Return [x, y] of the center of cell containing provided text 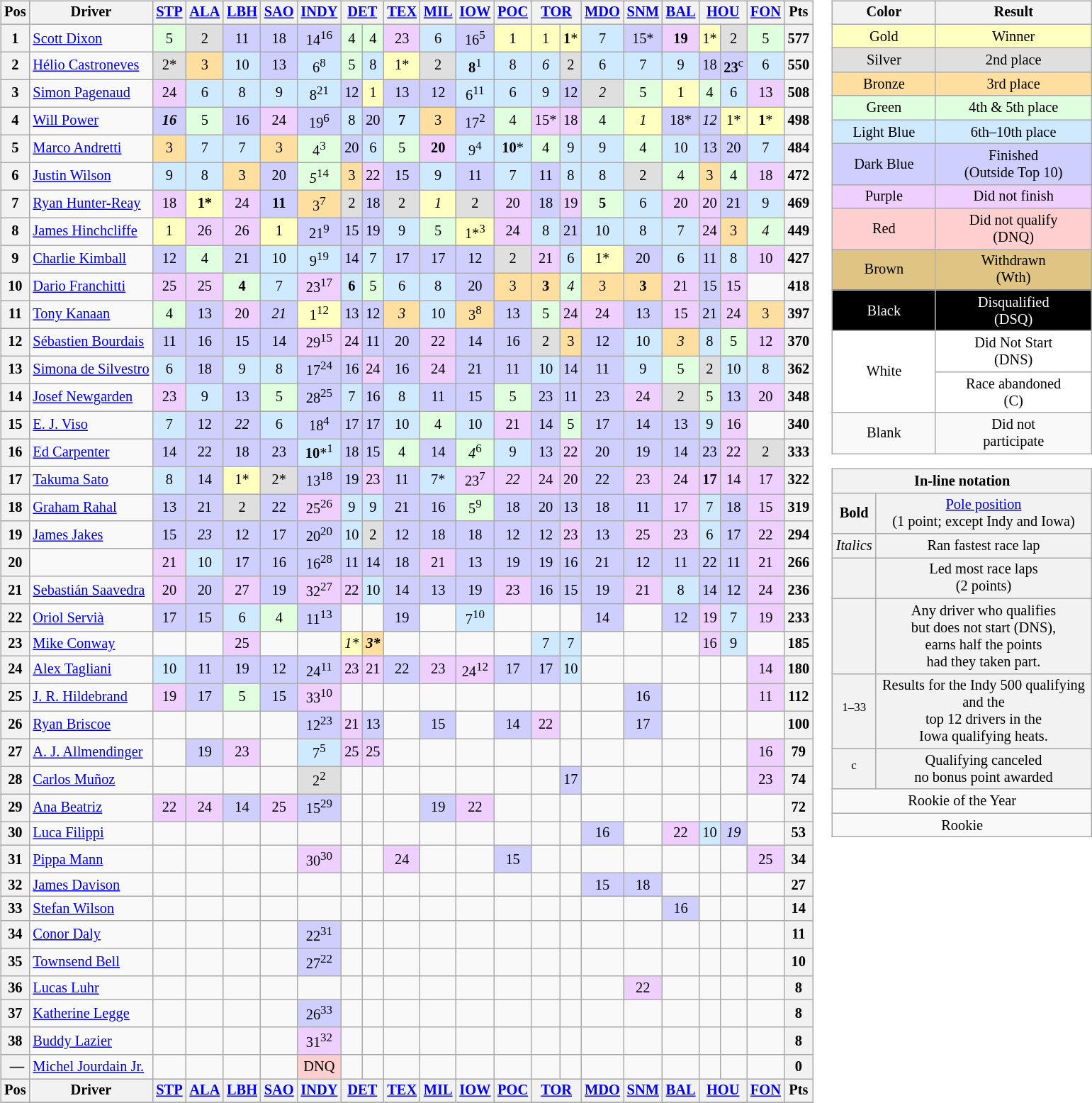
418 [799, 286]
DNQ [320, 1067]
29 [15, 808]
322 [799, 481]
Pole position(1 point; except Indy and Iowa) [984, 513]
Ed Carpenter [91, 452]
18* [681, 121]
2722 [320, 963]
2nd place [1013, 60]
333 [799, 452]
4th & 5th place [1013, 108]
43 [320, 149]
Josef Newgarden [91, 397]
Finished(Outside Top 10) [1013, 164]
Scott Dixon [91, 38]
32 [15, 885]
294 [799, 534]
1113 [320, 618]
Pippa Mann [91, 859]
611 [475, 94]
72 [799, 808]
10* [513, 149]
710 [475, 618]
362 [799, 370]
75 [320, 753]
Did not finish [1013, 196]
James Hinchcliffe [91, 231]
Simona de Silvestro [91, 370]
James Jakes [91, 534]
Led most race laps(2 points) [984, 578]
427 [799, 259]
28 [15, 780]
180 [799, 669]
Michel Jourdain Jr. [91, 1067]
1529 [320, 808]
7* [438, 481]
Any driver who qualifiesbut does not start (DNS),earns half the pointshad they taken part. [984, 636]
498 [799, 121]
Did not qualify(DNQ) [1013, 229]
Tony Kanaan [91, 315]
33 [15, 909]
821 [320, 94]
Graham Rahal [91, 508]
53 [799, 834]
0 [799, 1067]
2825 [320, 397]
2633 [320, 1014]
Black [884, 310]
Bold [855, 513]
Withdrawn(Wth) [1013, 270]
59 [475, 508]
Katherine Legge [91, 1014]
172 [475, 121]
348 [799, 397]
Will Power [91, 121]
2412 [475, 669]
2317 [320, 286]
196 [320, 121]
266 [799, 563]
Brown [884, 270]
Lucas Luhr [91, 987]
Dario Franchitti [91, 286]
c [855, 769]
1*3 [475, 231]
Did Not Start(DNS) [1013, 352]
319 [799, 508]
Conor Daly [91, 934]
74 [799, 780]
White [884, 371]
100 [799, 724]
Disqualified(DSQ) [1013, 310]
Results for the Indy 500 qualifying and thetop 12 drivers in theIowa qualifying heats. [984, 711]
Mike Conway [91, 644]
23c [733, 65]
Silver [884, 60]
Ryan Briscoe [91, 724]
30 [15, 834]
Luca Filippi [91, 834]
J. R. Hildebrand [91, 698]
236 [799, 590]
Qualifying canceledno bonus point awarded [984, 769]
340 [799, 425]
36 [15, 987]
Dark Blue [884, 164]
Sébastien Bourdais [91, 342]
508 [799, 94]
Light Blue [884, 132]
Color [884, 13]
Rookie [962, 825]
Stefan Wilson [91, 909]
919 [320, 259]
Ryan Hunter-Reay [91, 204]
1223 [320, 724]
6th–10th place [1013, 132]
2231 [320, 934]
81 [475, 65]
397 [799, 315]
577 [799, 38]
Green [884, 108]
Purple [884, 196]
Red [884, 229]
514 [320, 176]
Ana Beatriz [91, 808]
185 [799, 644]
1318 [320, 481]
Sebastián Saavedra [91, 590]
2020 [320, 534]
3030 [320, 859]
Oriol Servià [91, 618]
1416 [320, 38]
550 [799, 65]
370 [799, 342]
1628 [320, 563]
Justin Wilson [91, 176]
Simon Pagenaud [91, 94]
165 [475, 38]
219 [320, 231]
1–33 [855, 711]
Blank [884, 433]
Townsend Bell [91, 963]
469 [799, 204]
3227 [320, 590]
Charlie Kimball [91, 259]
472 [799, 176]
35 [15, 963]
Takuma Sato [91, 481]
1724 [320, 370]
A. J. Allmendinger [91, 753]
31 [15, 859]
79 [799, 753]
68 [320, 65]
Carlos Muñoz [91, 780]
Bronze [884, 84]
Ran fastest race lap [984, 546]
Hélio Castroneves [91, 65]
484 [799, 149]
Alex Tagliani [91, 669]
233 [799, 618]
Marco Andretti [91, 149]
2915 [320, 342]
James Davison [91, 885]
Race abandoned(C) [1013, 393]
Result [1013, 13]
— [15, 1067]
46 [475, 452]
2526 [320, 508]
237 [475, 481]
3rd place [1013, 84]
3* [373, 644]
Buddy Lazier [91, 1041]
3132 [320, 1041]
Winner [1013, 36]
Gold [884, 36]
Rookie of the Year [962, 801]
E. J. Viso [91, 425]
94 [475, 149]
10*1 [320, 452]
3310 [320, 698]
184 [320, 425]
Did notparticipate [1013, 433]
2411 [320, 669]
In-line notation [962, 481]
Italics [855, 546]
449 [799, 231]
